Detect which cell encompasses the target text, then output its [X, Y] center coordinate. 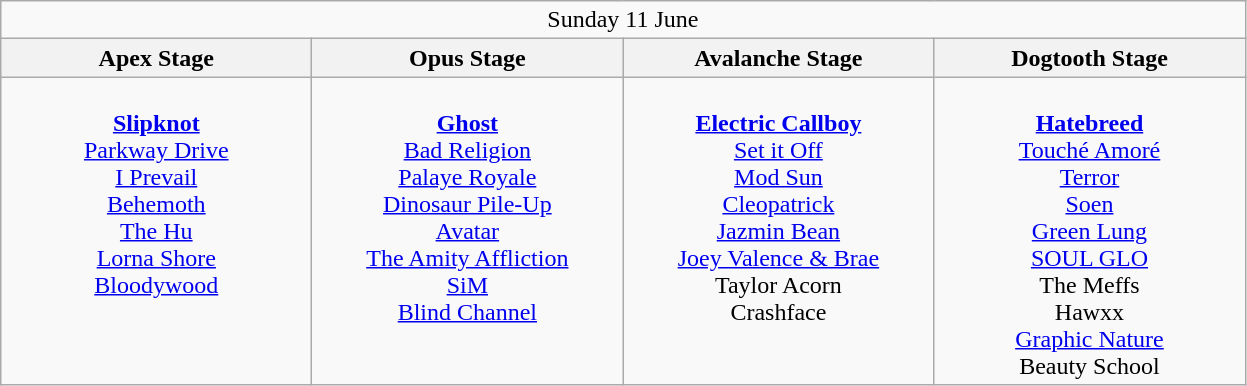
Avalanche Stage [778, 58]
Opus Stage [468, 58]
Sunday 11 June [623, 20]
Apex Stage [156, 58]
Hatebreed Touché Amoré Terror Soen Green Lung SOUL GLO The Meffs Hawxx Graphic Nature Beauty School [1090, 231]
Ghost Bad Religion Palaye Royale Dinosaur Pile-Up Avatar The Amity Affliction SiM Blind Channel [468, 231]
Slipknot Parkway Drive I Prevail Behemoth The Hu Lorna Shore Bloodywood [156, 231]
Electric Callboy Set it Off Mod Sun Cleopatrick Jazmin Bean Joey Valence & Brae Taylor Acorn Crashface [778, 231]
Dogtooth Stage [1090, 58]
